Return the [X, Y] coordinate for the center point of the cell that contains the specified text.  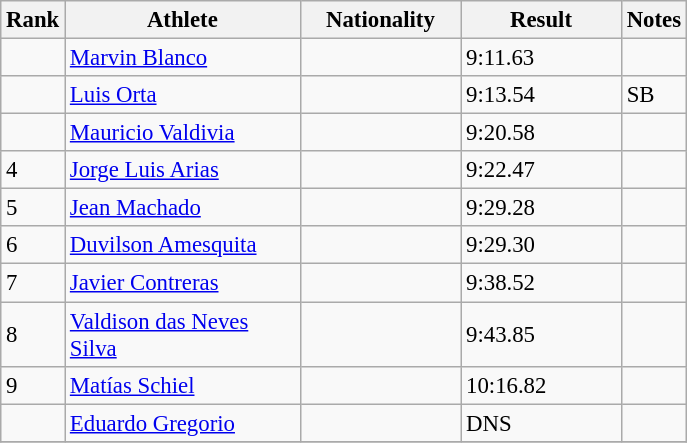
5 [33, 208]
10:16.82 [542, 385]
Duvilson Amesquita [183, 245]
Matías Schiel [183, 385]
Jean Machado [183, 208]
SB [654, 95]
4 [33, 170]
8 [33, 334]
9:38.52 [542, 283]
Nationality [380, 20]
Javier Contreras [183, 283]
9:13.54 [542, 95]
9:22.47 [542, 170]
9 [33, 385]
9:29.30 [542, 245]
9:43.85 [542, 334]
Marvin Blanco [183, 58]
Luis Orta [183, 95]
Eduardo Gregorio [183, 423]
Jorge Luis Arias [183, 170]
Athlete [183, 20]
Rank [33, 20]
6 [33, 245]
9:11.63 [542, 58]
9:29.28 [542, 208]
DNS [542, 423]
Mauricio Valdivia [183, 133]
Result [542, 20]
7 [33, 283]
Notes [654, 20]
Valdison das Neves Silva [183, 334]
9:20.58 [542, 133]
